For the text-containing cell, return its midpoint in (X, Y) coordinate format. 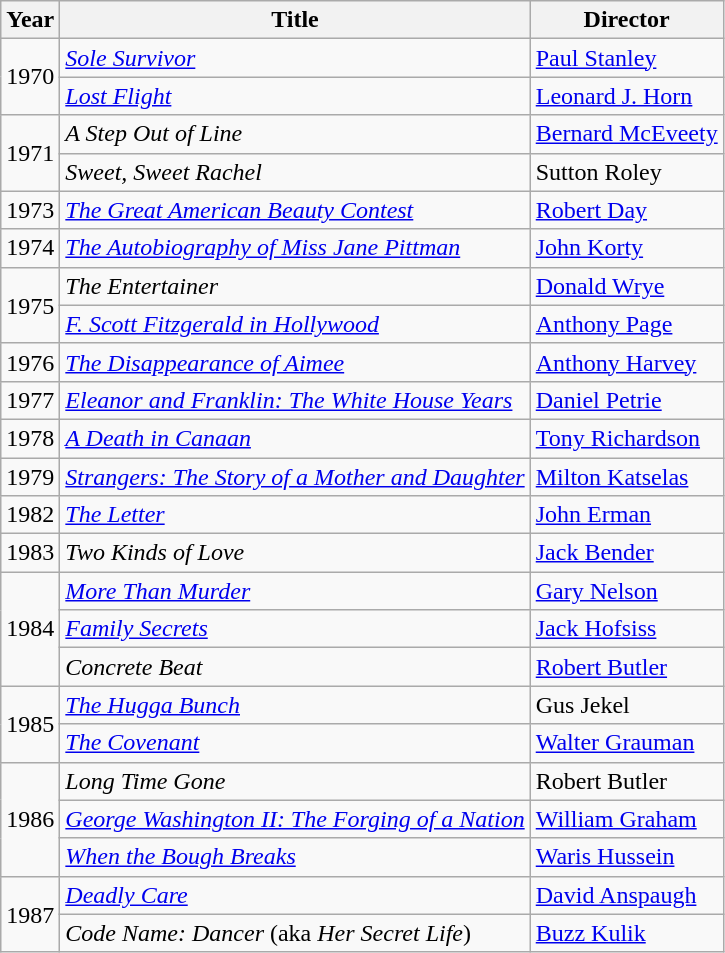
Code Name: Dancer (aka Her Secret Life) (295, 933)
The Autobiography of Miss Jane Pittman (295, 248)
F. Scott Fitzgerald in Hollywood (295, 324)
Strangers: The Story of a Mother and Daughter (295, 477)
A Death in Canaan (295, 438)
Jack Bender (626, 553)
Year (30, 20)
1982 (30, 515)
More Than Murder (295, 591)
The Covenant (295, 743)
Sole Survivor (295, 58)
1984 (30, 629)
John Erman (626, 515)
Concrete Beat (295, 667)
1985 (30, 724)
The Letter (295, 515)
Two Kinds of Love (295, 553)
1973 (30, 210)
1986 (30, 819)
A Step Out of Line (295, 134)
The Hugga Bunch (295, 705)
1978 (30, 438)
Sutton Roley (626, 172)
Walter Grauman (626, 743)
Bernard McEveety (626, 134)
1975 (30, 305)
1987 (30, 914)
Daniel Petrie (626, 400)
Title (295, 20)
The Entertainer (295, 286)
Long Time Gone (295, 781)
1970 (30, 77)
Sweet, Sweet Rachel (295, 172)
Anthony Page (626, 324)
1976 (30, 362)
William Graham (626, 819)
Paul Stanley (626, 58)
Milton Katselas (626, 477)
Gary Nelson (626, 591)
1977 (30, 400)
1974 (30, 248)
John Korty (626, 248)
Director (626, 20)
1983 (30, 553)
George Washington II: The Forging of a Nation (295, 819)
Deadly Care (295, 895)
The Disappearance of Aimee (295, 362)
Gus Jekel (626, 705)
Waris Hussein (626, 857)
When the Bough Breaks (295, 857)
Eleanor and Franklin: The White House Years (295, 400)
David Anspaugh (626, 895)
The Great American Beauty Contest (295, 210)
Leonard J. Horn (626, 96)
Lost Flight (295, 96)
Family Secrets (295, 629)
Anthony Harvey (626, 362)
1971 (30, 153)
Jack Hofsiss (626, 629)
Donald Wrye (626, 286)
1979 (30, 477)
Tony Richardson (626, 438)
Robert Day (626, 210)
Buzz Kulik (626, 933)
